Identify which cell holds the provided text, then report its (x, y) central coordinate. 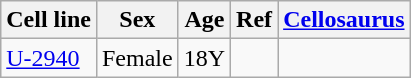
Ref (254, 20)
18Y (204, 58)
U-2940 (49, 58)
Cell line (49, 20)
Age (204, 20)
Sex (137, 20)
Female (137, 58)
Cellosaurus (344, 20)
